For the text-containing cell, return its midpoint in (X, Y) coordinate format. 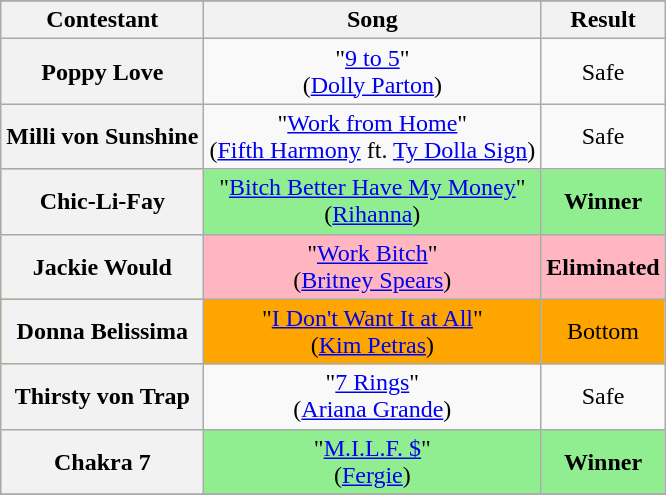
Eliminated (603, 266)
Poppy Love (102, 72)
Contestant (102, 20)
Thirsty von Trap (102, 396)
Milli von Sunshine (102, 136)
Donna Belissima (102, 332)
"7 Rings"(Ariana Grande) (372, 396)
Chakra 7 (102, 462)
Result (603, 20)
Jackie Would (102, 266)
"Bitch Better Have My Money"(Rihanna) (372, 202)
"Work Bitch"(Britney Spears) (372, 266)
Chic-Li-Fay (102, 202)
Bottom (603, 332)
"9 to 5"(Dolly Parton) (372, 72)
"Work from Home"(Fifth Harmony ft. Ty Dolla Sign) (372, 136)
"M.I.L.F. $"(Fergie) (372, 462)
"I Don't Want It at All"(Kim Petras) (372, 332)
Song (372, 20)
